Output the [X, Y] coordinate of the center of the cell containing the given text.  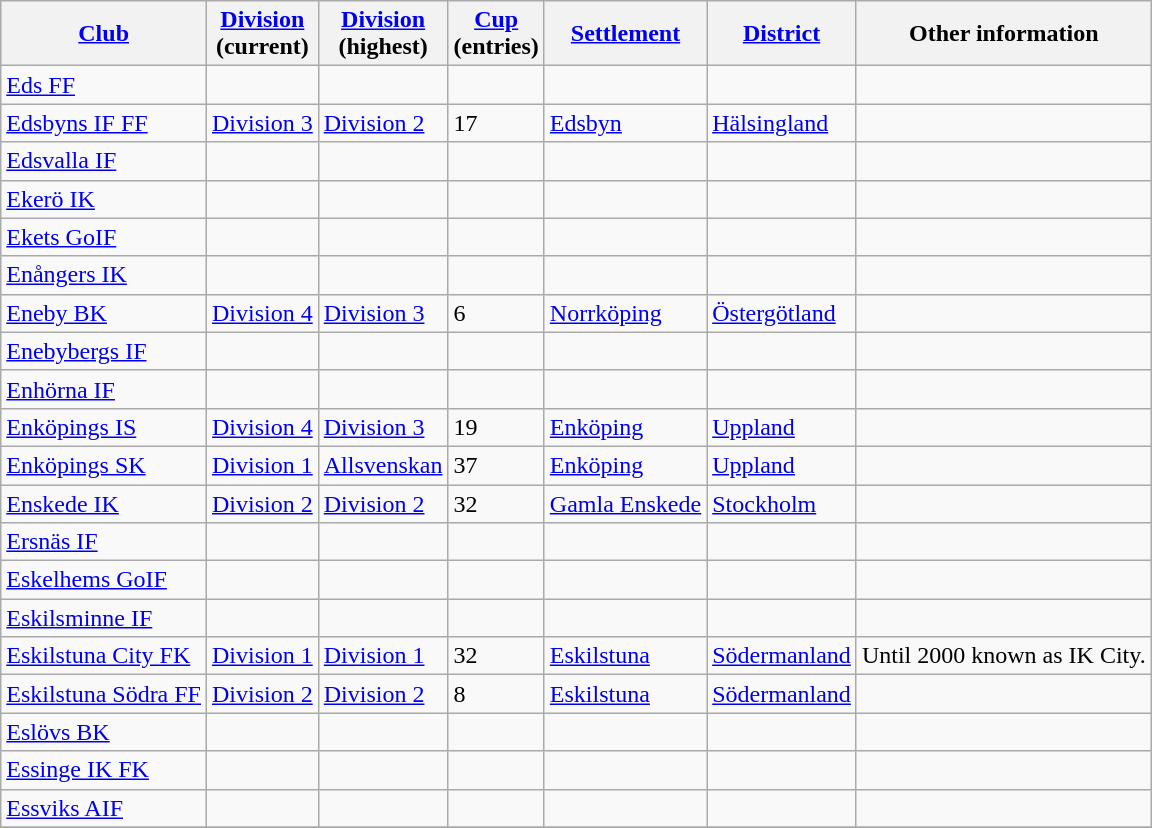
Essinge IK FK [104, 770]
Eneby BK [104, 313]
Eskelhems GoIF [104, 580]
6 [496, 313]
Eskilsminne IF [104, 618]
Enköpings IS [104, 427]
Division (highest) [383, 34]
Edsbyn [625, 123]
Club [104, 34]
Eskilstuna Södra FF [104, 694]
Enhörna IF [104, 389]
Ersnäs IF [104, 542]
Enebybergs IF [104, 351]
Eds FF [104, 85]
Edsvalla IF [104, 161]
Stockholm [782, 503]
Division (current) [263, 34]
Gamla Enskede [625, 503]
Enköpings SK [104, 465]
8 [496, 694]
District [782, 34]
Eskilstuna City FK [104, 656]
37 [496, 465]
Hälsingland [782, 123]
Edsbyns IF FF [104, 123]
Allsvenskan [383, 465]
19 [496, 427]
Cup (entries) [496, 34]
Other information [1004, 34]
Eslövs BK [104, 732]
17 [496, 123]
Enskede IK [104, 503]
Ekerö IK [104, 199]
Norrköping [625, 313]
Essviks AIF [104, 808]
Settlement [625, 34]
Enångers IK [104, 275]
Until 2000 known as IK City. [1004, 656]
Ekets GoIF [104, 237]
Östergötland [782, 313]
